Provide the [X, Y] coordinate of the cell's center where the given text is located.  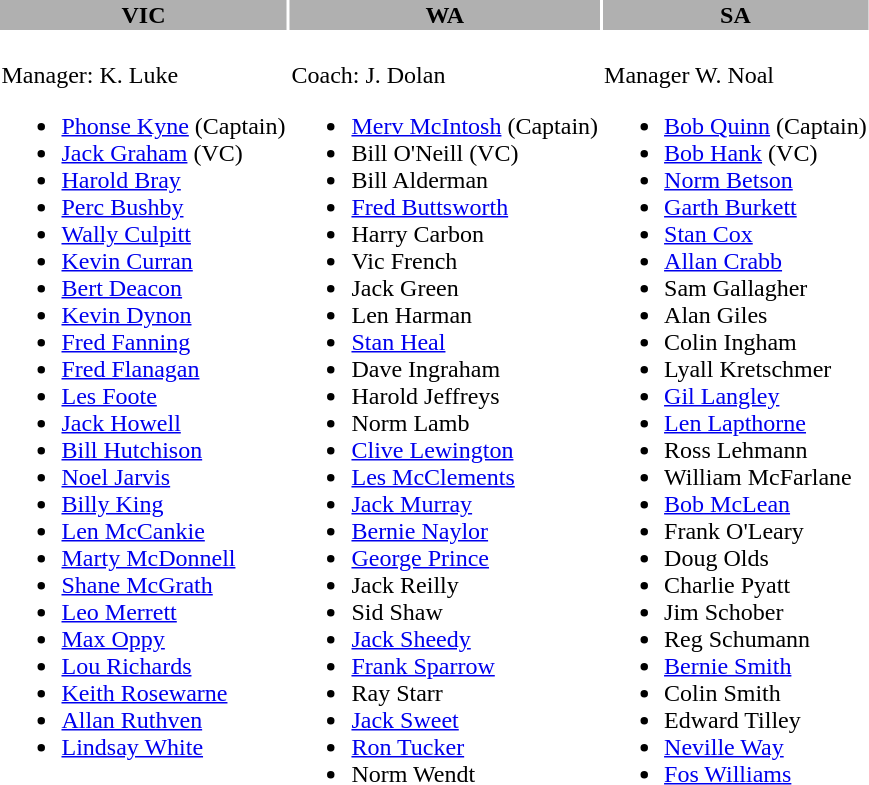
SA [736, 15]
WA [445, 15]
VIC [144, 15]
